Pinpoint the cell where the given text exists, returning its [X, Y] midpoint coordinate. 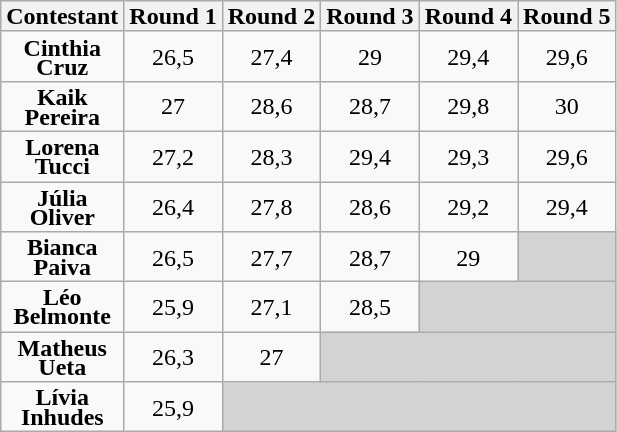
Round 1 [173, 16]
27,1 [271, 307]
LíviaInhudes [62, 407]
26,3 [173, 357]
28,5 [370, 307]
LorenaTucci [62, 156]
30 [567, 106]
JúliaOliver [62, 207]
28,3 [271, 156]
Round 5 [567, 16]
CinthiaCruz [62, 56]
29,3 [468, 156]
27,7 [271, 257]
26,4 [173, 207]
29,8 [468, 106]
27,4 [271, 56]
Contestant [62, 16]
BiancaPaiva [62, 257]
29,2 [468, 207]
Round 3 [370, 16]
KaikPereira [62, 106]
Round 2 [271, 16]
Round 4 [468, 16]
MatheusUeta [62, 357]
27,2 [173, 156]
LéoBelmonte [62, 307]
27,8 [271, 207]
